Search for the cell housing the specified text and yield its [x, y] center coordinate. 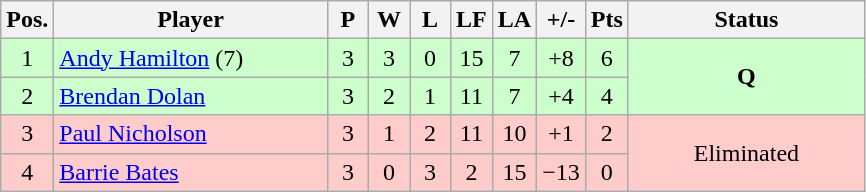
+1 [562, 134]
Q [746, 77]
−13 [562, 172]
Pts [606, 20]
6 [606, 58]
+4 [562, 96]
Status [746, 20]
10 [514, 134]
P [348, 20]
Andy Hamilton (7) [191, 58]
L [430, 20]
LA [514, 20]
+8 [562, 58]
Brendan Dolan [191, 96]
Player [191, 20]
Barrie Bates [191, 172]
Paul Nicholson [191, 134]
W [388, 20]
LF [472, 20]
+/- [562, 20]
Pos. [28, 20]
Eliminated [746, 153]
